Return the [X, Y] coordinate for the center point of the cell that contains the specified text.  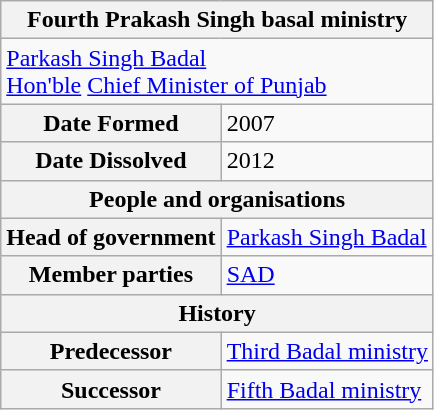
Member parties [111, 275]
Predecessor [111, 351]
Parkash Singh BadalHon'ble Chief Minister of Punjab [218, 72]
Date Dissolved [111, 161]
Date Formed [111, 123]
Head of government [111, 237]
2007 [327, 123]
SAD [327, 275]
Parkash Singh Badal [327, 237]
2012 [327, 161]
Successor [111, 389]
History [218, 313]
Third Badal ministry [327, 351]
People and organisations [218, 199]
Fourth Prakash Singh basal ministry [218, 20]
Fifth Badal ministry [327, 389]
